Capture the cell that displays the provided text and extract its [X, Y] central coordinate. 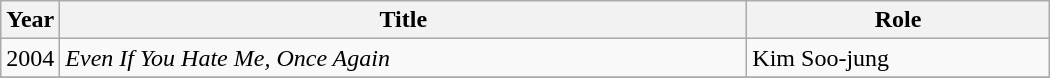
Even If You Hate Me, Once Again [404, 58]
Kim Soo-jung [898, 58]
2004 [30, 58]
Title [404, 20]
Role [898, 20]
Year [30, 20]
